Capture the cell that displays the provided text and extract its (X, Y) central coordinate. 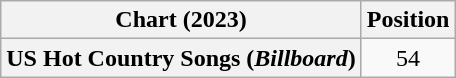
Chart (2023) (181, 20)
54 (408, 58)
Position (408, 20)
US Hot Country Songs (Billboard) (181, 58)
